Extract the [X, Y] coordinate from the center of the cell holding the provided text.  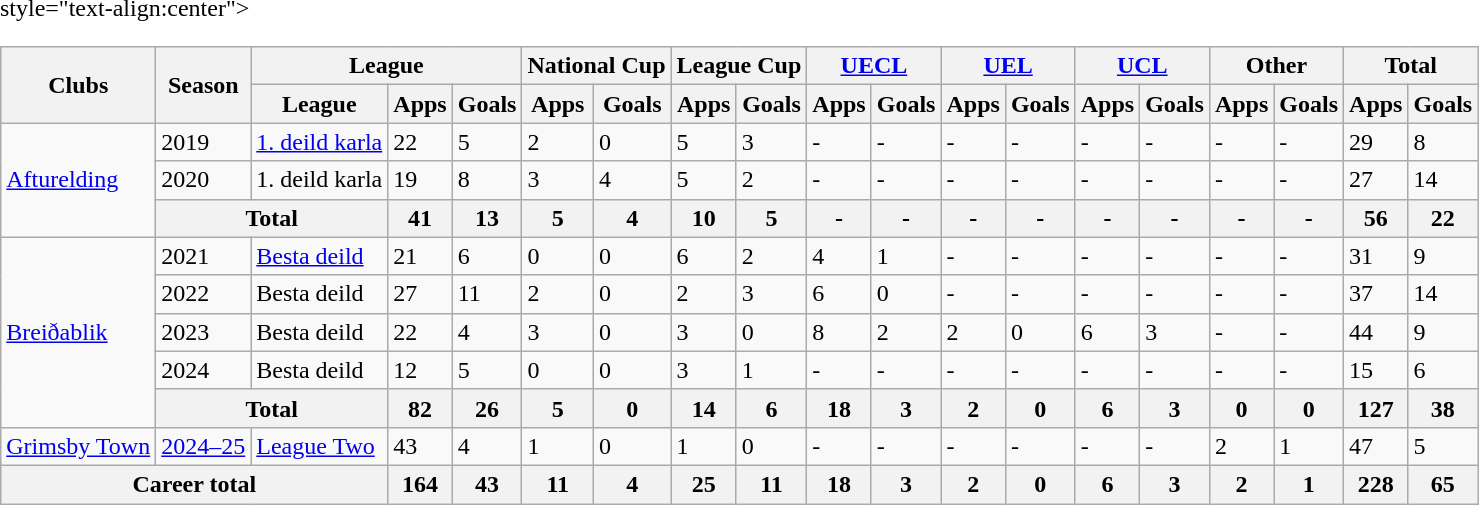
44 [1376, 332]
164 [420, 484]
2022 [204, 294]
31 [1376, 256]
228 [1376, 484]
2020 [204, 180]
2021 [204, 256]
UECL [874, 66]
10 [704, 218]
2024–25 [204, 446]
2023 [204, 332]
League Two [320, 446]
15 [1376, 370]
Other [1276, 66]
82 [420, 408]
47 [1376, 446]
29 [1376, 142]
12 [420, 370]
21 [420, 256]
13 [487, 218]
Season [204, 85]
Breiðablik [78, 332]
2024 [204, 370]
19 [420, 180]
Afturelding [78, 180]
2019 [204, 142]
127 [1376, 408]
56 [1376, 218]
38 [1443, 408]
Career total [194, 484]
37 [1376, 294]
25 [704, 484]
League Cup [739, 66]
26 [487, 408]
National Cup [596, 66]
UEL [1008, 66]
Grimsby Town [78, 446]
UCL [1142, 66]
Clubs [78, 85]
41 [420, 218]
65 [1443, 484]
